From the cell containing the given text, extract its center point as [x, y] coordinate. 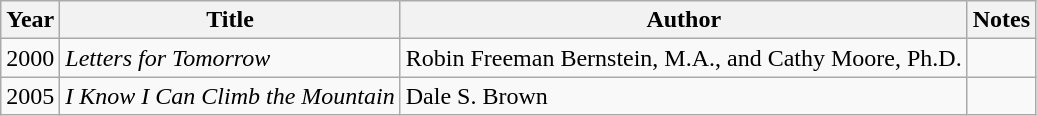
2000 [30, 58]
I Know I Can Climb the Mountain [230, 96]
Robin Freeman Bernstein, M.A., and Cathy Moore, Ph.D. [684, 58]
Letters for Tomorrow [230, 58]
2005 [30, 96]
Author [684, 20]
Notes [1001, 20]
Year [30, 20]
Title [230, 20]
Dale S. Brown [684, 96]
